Scan for the cell matching the given text and deliver its [X, Y] coordinate at center. 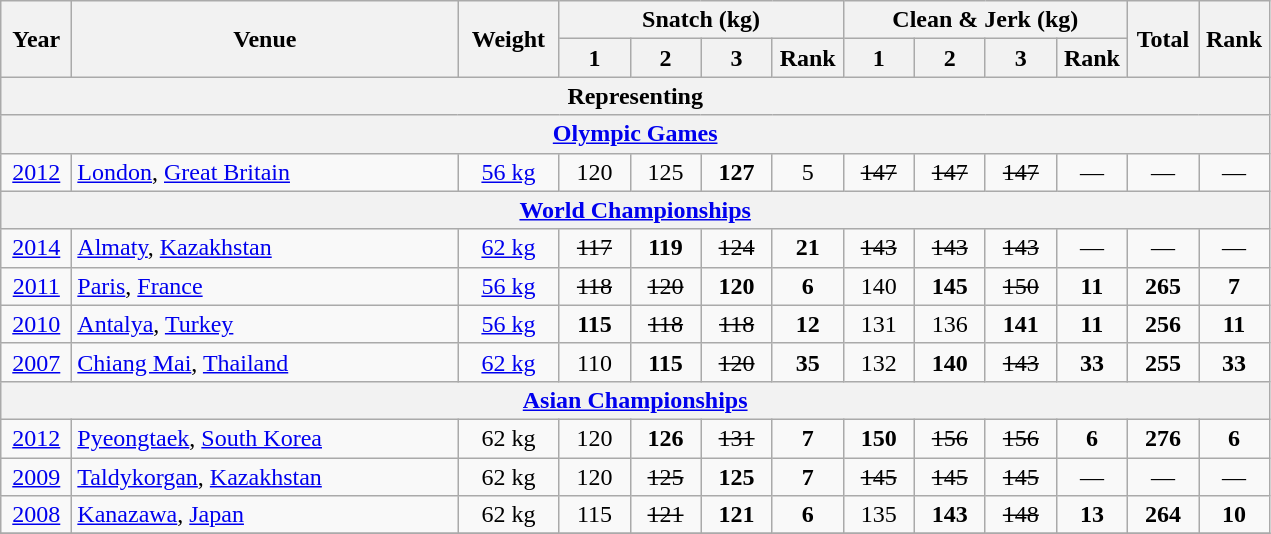
Taldykorgan, Kazakhstan [265, 477]
35 [808, 362]
Representing [636, 96]
12 [808, 324]
2014 [36, 248]
5 [808, 172]
255 [1162, 362]
264 [1162, 515]
256 [1162, 324]
148 [1020, 515]
265 [1162, 286]
132 [878, 362]
10 [1234, 515]
127 [736, 172]
2011 [36, 286]
13 [1092, 515]
Year [36, 39]
Total [1162, 39]
117 [594, 248]
Pyeongtaek, South Korea [265, 438]
Asian Championships [636, 400]
124 [736, 248]
119 [666, 248]
Olympic Games [636, 134]
Paris, France [265, 286]
141 [1020, 324]
2008 [36, 515]
2010 [36, 324]
Weight [508, 39]
Snatch (kg) [701, 20]
London, Great Britain [265, 172]
Clean & Jerk (kg) [985, 20]
135 [878, 515]
126 [666, 438]
136 [950, 324]
Almaty, Kazakhstan [265, 248]
Chiang Mai, Thailand [265, 362]
276 [1162, 438]
110 [594, 362]
2009 [36, 477]
21 [808, 248]
2007 [36, 362]
Antalya, Turkey [265, 324]
Venue [265, 39]
Kanazawa, Japan [265, 515]
World Championships [636, 210]
